Return the [X, Y] coordinate for the center point of the cell that contains the specified text.  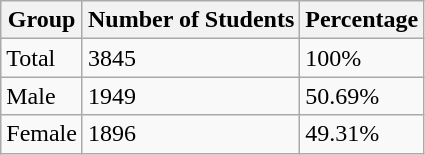
50.69% [362, 96]
3845 [190, 58]
Total [42, 58]
Female [42, 134]
1896 [190, 134]
Group [42, 20]
Male [42, 96]
Percentage [362, 20]
100% [362, 58]
49.31% [362, 134]
1949 [190, 96]
Number of Students [190, 20]
